Scan for the cell matching the given text and deliver its [x, y] coordinate at center. 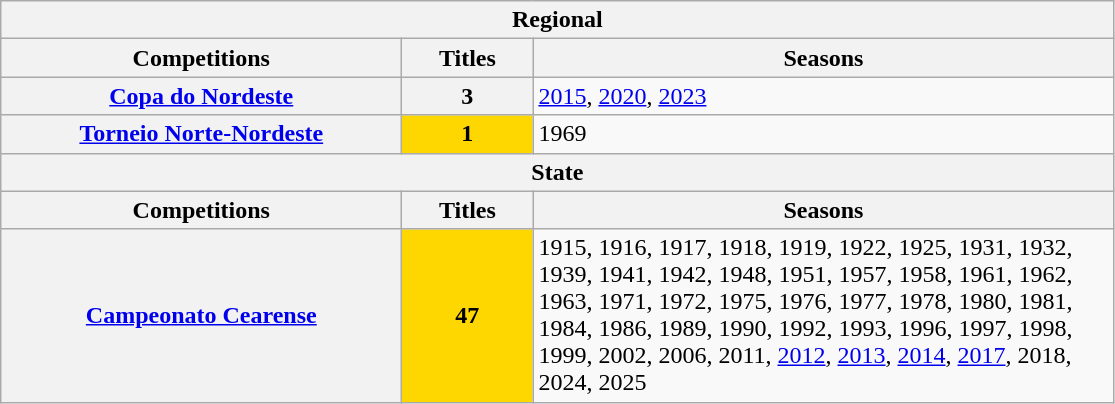
1969 [824, 134]
Regional [558, 20]
47 [468, 316]
Torneio Norte-Nordeste [202, 134]
Campeonato Cearense [202, 316]
Copa do Nordeste [202, 96]
2015, 2020, 2023 [824, 96]
1 [468, 134]
3 [468, 96]
State [558, 172]
